Scan for the cell matching the given text and deliver its (x, y) coordinate at center. 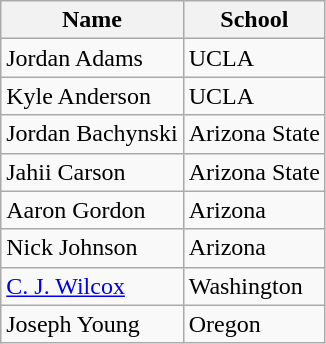
Name (92, 20)
Jordan Adams (92, 58)
Jordan Bachynski (92, 134)
Jahii Carson (92, 172)
C. J. Wilcox (92, 286)
Aaron Gordon (92, 210)
School (254, 20)
Washington (254, 286)
Oregon (254, 324)
Joseph Young (92, 324)
Nick Johnson (92, 248)
Kyle Anderson (92, 96)
